Locate the cell with the specified text and output its (X, Y) center coordinate. 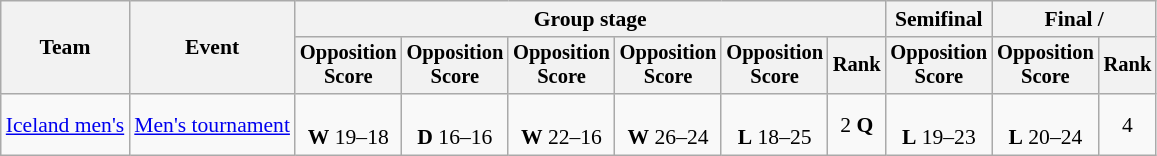
Men's tournament (212, 124)
W 19–18 (348, 124)
Event (212, 48)
4 (1128, 124)
D 16–16 (456, 124)
Final / (1074, 19)
Semifinal (940, 19)
L 20–24 (1046, 124)
W 26–24 (668, 124)
2 Q (857, 124)
Team (66, 48)
L 19–23 (940, 124)
W 22–16 (562, 124)
L 18–25 (774, 124)
Iceland men's (66, 124)
Group stage (590, 19)
